Locate the cell with the specified text and output its [x, y] center coordinate. 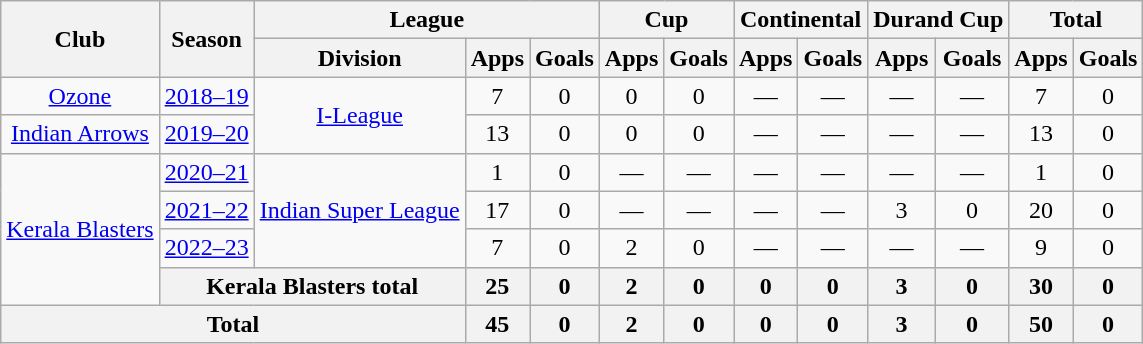
Ozone [80, 96]
Indian Super League [360, 210]
League [426, 20]
Kerala Blasters [80, 229]
2022–23 [206, 248]
9 [1041, 248]
2021–22 [206, 210]
I-League [360, 115]
50 [1041, 324]
45 [497, 324]
2020–21 [206, 172]
Season [206, 39]
20 [1041, 210]
2019–20 [206, 134]
Indian Arrows [80, 134]
Cup [666, 20]
2018–19 [206, 96]
Club [80, 39]
30 [1041, 286]
17 [497, 210]
Continental [801, 20]
Division [360, 58]
Durand Cup [938, 20]
25 [497, 286]
Kerala Blasters total [312, 286]
